Extract the (X, Y) coordinate from the center of the cell holding the provided text.  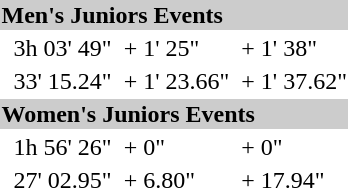
+ 0" (176, 147)
1h 56' 26" (62, 147)
+ 1' 25" (176, 48)
+ 1' 23.66" (176, 81)
33' 15.24" (62, 81)
Men's Juniors Events (174, 15)
3h 03' 49" (62, 48)
Women's Juniors Events (174, 114)
